Scan for the cell matching the given text and deliver its [X, Y] coordinate at center. 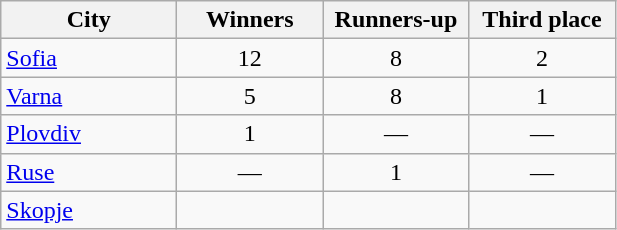
2 [542, 58]
Runners-up [396, 20]
Ruse [89, 172]
Plovdiv [89, 134]
Sofia [89, 58]
5 [250, 96]
Skopje [89, 210]
City [89, 20]
Winners [250, 20]
Varna [89, 96]
12 [250, 58]
Third place [542, 20]
